Output the [X, Y] coordinate of the center of the cell containing the given text.  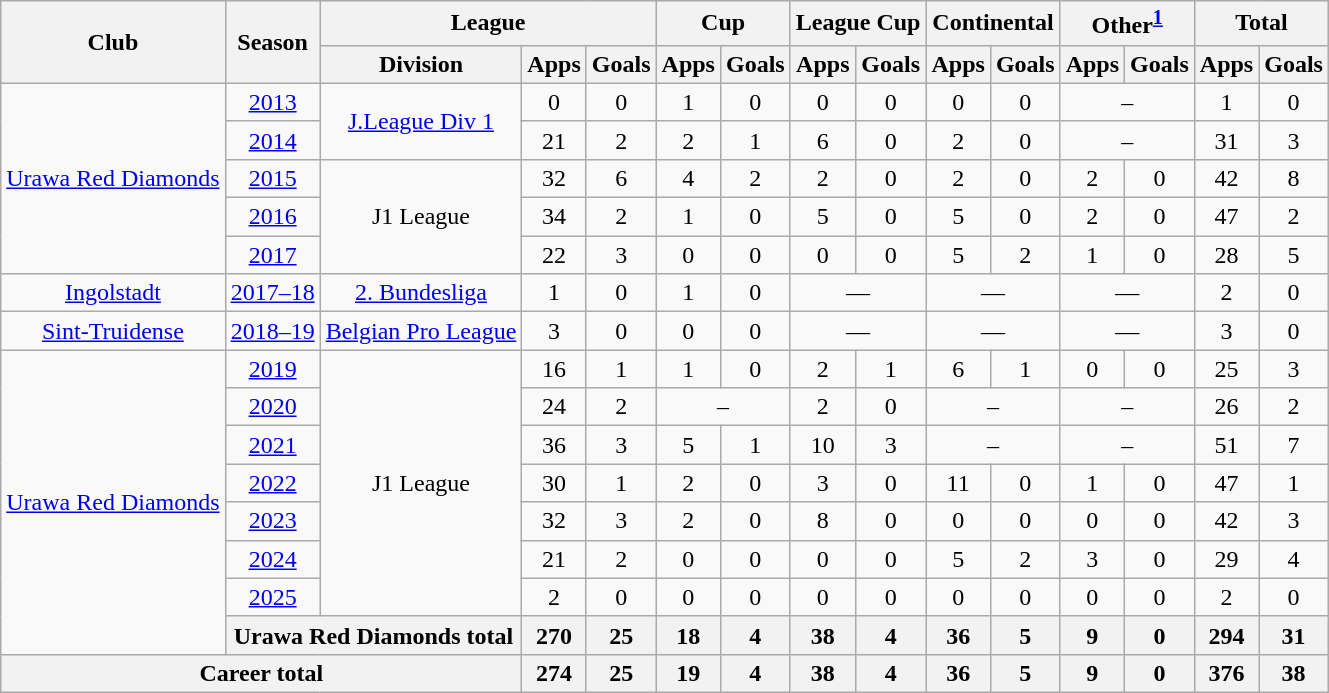
26 [1226, 407]
11 [958, 483]
2022 [272, 483]
2020 [272, 407]
29 [1226, 559]
2017 [272, 255]
10 [822, 445]
League [488, 24]
2015 [272, 178]
J.League Div 1 [421, 121]
16 [554, 369]
Other1 [1127, 24]
2023 [272, 521]
30 [554, 483]
51 [1226, 445]
28 [1226, 255]
7 [1294, 445]
2019 [272, 369]
2014 [272, 140]
Ingolstadt [113, 293]
294 [1226, 635]
19 [688, 673]
2025 [272, 597]
2021 [272, 445]
24 [554, 407]
270 [554, 635]
376 [1226, 673]
Season [272, 42]
2024 [272, 559]
274 [554, 673]
2018–19 [272, 331]
Division [421, 64]
2016 [272, 217]
2017–18 [272, 293]
34 [554, 217]
Career total [262, 673]
Club [113, 42]
22 [554, 255]
2. Bundesliga [421, 293]
Cup [723, 24]
Total [1261, 24]
Belgian Pro League [421, 331]
Sint-Truidense [113, 331]
18 [688, 635]
2013 [272, 102]
Urawa Red Diamonds total [374, 635]
League Cup [858, 24]
Continental [993, 24]
